Return the [x, y] coordinate for the center point of the cell that contains the specified text.  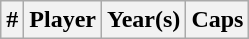
Year(s) [144, 20]
Caps [218, 20]
Player [63, 20]
# [12, 20]
